Determine the (x, y) coordinate at the center of the cell enclosing the given text.  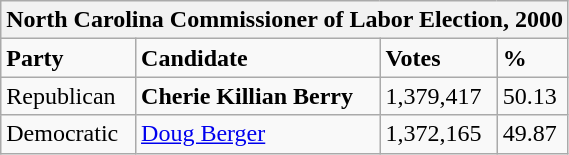
North Carolina Commissioner of Labor Election, 2000 (285, 20)
Party (68, 58)
Democratic (68, 134)
49.87 (532, 134)
50.13 (532, 96)
1,379,417 (438, 96)
Doug Berger (258, 134)
Cherie Killian Berry (258, 96)
Votes (438, 58)
Republican (68, 96)
1,372,165 (438, 134)
Candidate (258, 58)
% (532, 58)
